From the cell containing the given text, extract its center point as [x, y] coordinate. 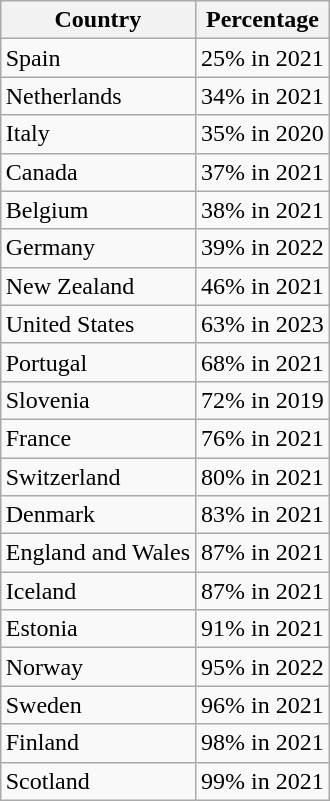
Sweden [98, 705]
25% in 2021 [263, 58]
Spain [98, 58]
76% in 2021 [263, 438]
Germany [98, 248]
Portugal [98, 362]
80% in 2021 [263, 477]
39% in 2022 [263, 248]
95% in 2022 [263, 667]
91% in 2021 [263, 629]
Country [98, 20]
Italy [98, 134]
68% in 2021 [263, 362]
99% in 2021 [263, 781]
Switzerland [98, 477]
Finland [98, 743]
98% in 2021 [263, 743]
83% in 2021 [263, 515]
Slovenia [98, 400]
35% in 2020 [263, 134]
Denmark [98, 515]
46% in 2021 [263, 286]
New Zealand [98, 286]
37% in 2021 [263, 172]
38% in 2021 [263, 210]
United States [98, 324]
England and Wales [98, 553]
Canada [98, 172]
Percentage [263, 20]
Estonia [98, 629]
Iceland [98, 591]
72% in 2019 [263, 400]
63% in 2023 [263, 324]
34% in 2021 [263, 96]
Norway [98, 667]
Netherlands [98, 96]
Belgium [98, 210]
96% in 2021 [263, 705]
Scotland [98, 781]
France [98, 438]
